Detect which cell encompasses the target text, then output its [X, Y] center coordinate. 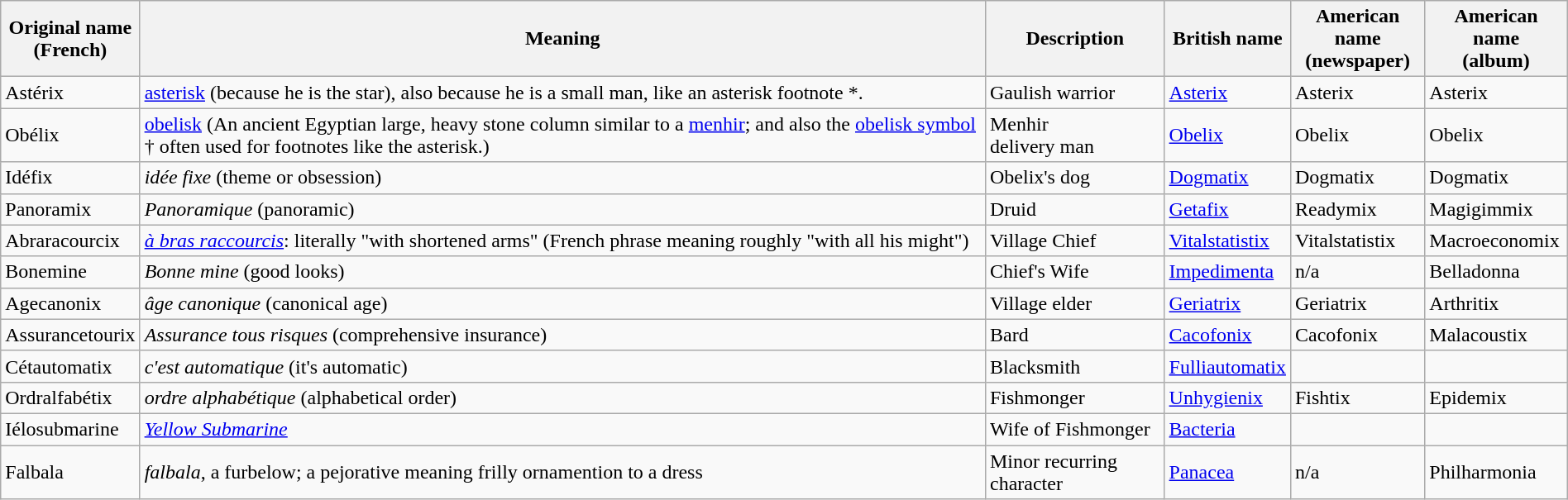
Bonemine [70, 272]
Panoramique (panoramic) [562, 209]
Magigimmix [1496, 209]
Assurance tous risques (comprehensive insurance) [562, 335]
Cétautomatix [70, 366]
âge canonique (canonical age) [562, 303]
Obélix [70, 136]
Falbala [70, 471]
à bras raccourcis: literally "with shortened arms" (French phrase meaning roughly "with all his might") [562, 240]
American name(album) [1496, 39]
Fishmonger [1075, 398]
Fishtix [1357, 398]
Minor recurring character [1075, 471]
Bard [1075, 335]
Macroeconomix [1496, 240]
Iélosubmarine [70, 429]
Bacteria [1227, 429]
Getafix [1227, 209]
Belladonna [1496, 272]
Village elder [1075, 303]
Original name(French) [70, 39]
c'est automatique (it's automatic) [562, 366]
British name [1227, 39]
Menhirdelivery man [1075, 136]
Agecanonix [70, 303]
Wife of Fishmonger [1075, 429]
idée fixe (theme or obsession) [562, 178]
Unhygienix [1227, 398]
Arthritix [1496, 303]
falbala, a furbelow; a pejorative meaning frilly ornamention to a dress [562, 471]
American name(newspaper) [1357, 39]
Malacoustix [1496, 335]
Abraracourcix [70, 240]
Bonne mine (good looks) [562, 272]
Gaulish warrior [1075, 93]
Druid [1075, 209]
ordre alphabétique (alphabetical order) [562, 398]
Idéfix [70, 178]
Astérix [70, 93]
Readymix [1357, 209]
Village Chief [1075, 240]
Impedimenta [1227, 272]
Fulliautomatix [1227, 366]
Chief's Wife [1075, 272]
Ordralfabétix [70, 398]
Assurancetourix [70, 335]
Epidemix [1496, 398]
Philharmonia [1496, 471]
Obelix's dog [1075, 178]
Blacksmith [1075, 366]
Meaning [562, 39]
Description [1075, 39]
Yellow Submarine [562, 429]
asterisk (because he is the star), also because he is a small man, like an asterisk footnote *. [562, 93]
Panoramix [70, 209]
Panacea [1227, 471]
